Return the [x, y] coordinate for the center point of the cell that contains the specified text.  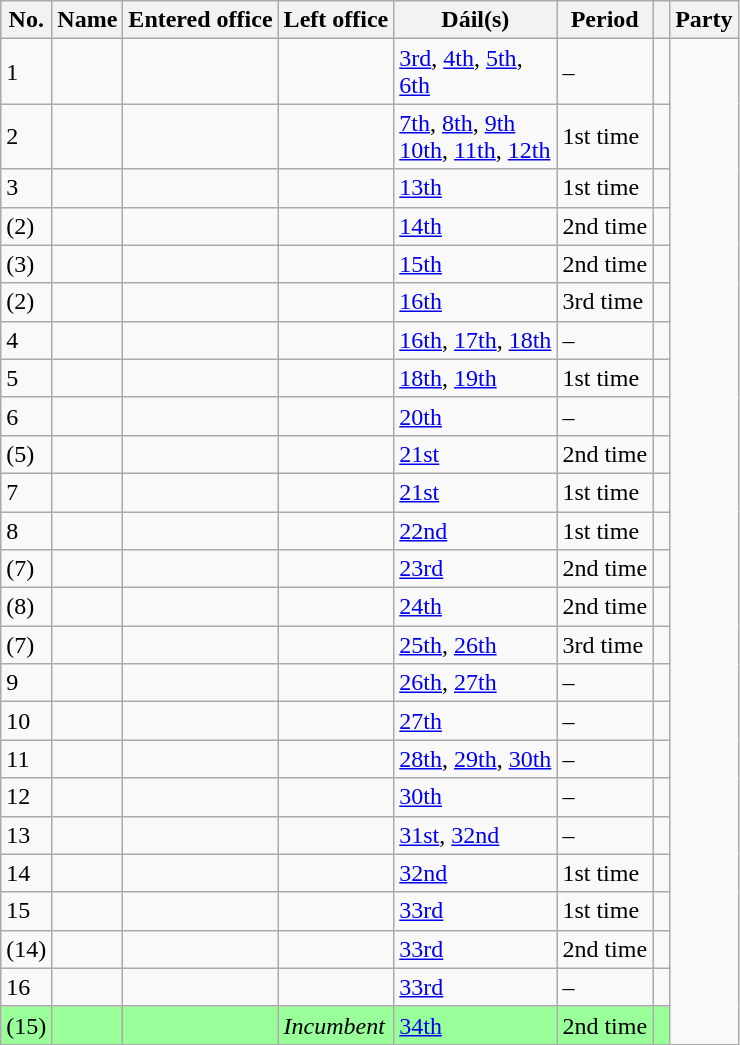
15th [476, 264]
No. [26, 20]
27th [476, 721]
30th [476, 797]
15 [26, 911]
Name [88, 20]
Party [704, 20]
Dáil(s) [476, 20]
Incumbent [336, 1025]
6 [26, 416]
3rd, 4th, 5th,6th [476, 72]
34th [476, 1025]
16 [26, 987]
14 [26, 873]
4 [26, 340]
10 [26, 721]
22nd [476, 531]
18th, 19th [476, 378]
9 [26, 683]
28th, 29th, 30th [476, 759]
14th [476, 226]
11 [26, 759]
20th [476, 416]
16th, 17th, 18th [476, 340]
25th, 26th [476, 645]
13th [476, 188]
2 [26, 136]
Entered office [200, 20]
(5) [26, 454]
16th [476, 302]
13 [26, 835]
31st, 32nd [476, 835]
32nd [476, 873]
1 [26, 72]
3 [26, 188]
(14) [26, 949]
Left office [336, 20]
(15) [26, 1025]
7th, 8th, 9th10th, 11th, 12th [476, 136]
26th, 27th [476, 683]
24th [476, 607]
23rd [476, 569]
(3) [26, 264]
8 [26, 531]
Period [605, 20]
(8) [26, 607]
7 [26, 492]
12 [26, 797]
5 [26, 378]
